Identify which cell holds the provided text, then report its [x, y] central coordinate. 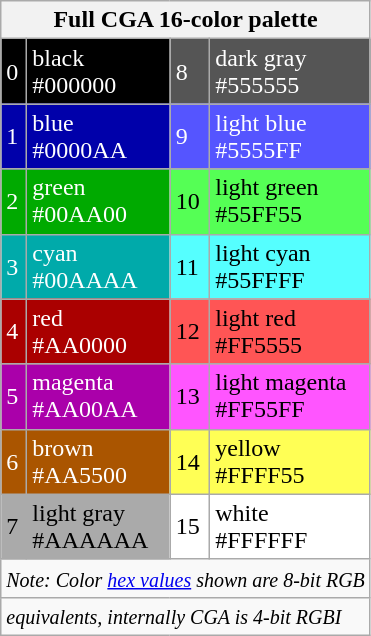
white#FFFFFF [290, 526]
equivalents, internally CGA is 4-bit RGBI [186, 616]
10 [190, 202]
blue#0000AA [98, 136]
dark gray#555555 [290, 72]
brown#AA5500 [98, 462]
light cyan#55FFFF [290, 266]
green#00AA00 [98, 202]
0 [14, 72]
black#000000 [98, 72]
Note: Color hex values shown are 8-bit RGB [186, 578]
7 [14, 526]
4 [14, 332]
11 [190, 266]
12 [190, 332]
15 [190, 526]
5 [14, 396]
3 [14, 266]
light gray #AAAAAA [98, 526]
14 [190, 462]
yellow#FFFF55 [290, 462]
6 [14, 462]
red#AA0000 [98, 332]
2 [14, 202]
9 [190, 136]
Full CGA 16-color palette [186, 20]
light blue#5555FF [290, 136]
cyan#00AAAA [98, 266]
light magenta#FF55FF [290, 396]
13 [190, 396]
light green#55FF55 [290, 202]
1 [14, 136]
magenta#AA00AA [98, 396]
light red#FF5555 [290, 332]
8 [190, 72]
